Pinpoint the cell where the given text exists, returning its (x, y) midpoint coordinate. 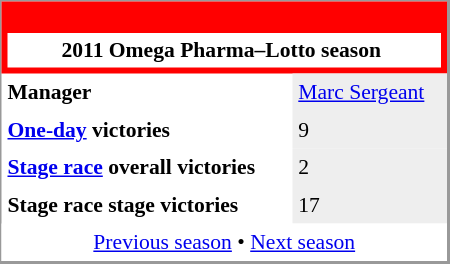
Marc Sergeant (370, 93)
Stage race stage victories (148, 205)
9 (370, 130)
Previous season • Next season (225, 243)
One-day victories (148, 130)
Manager (148, 93)
17 (370, 205)
2 (370, 167)
Stage race overall victories (148, 167)
